Identify which cell holds the provided text, then report its (x, y) central coordinate. 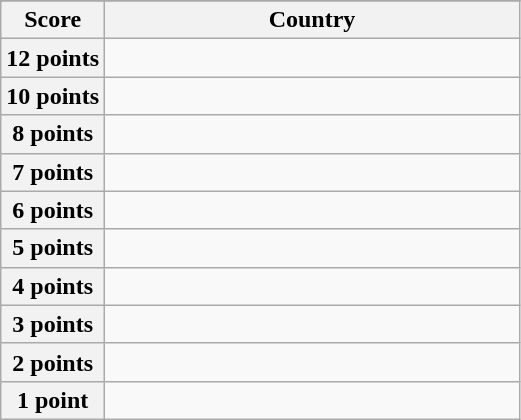
5 points (53, 248)
Country (312, 20)
6 points (53, 210)
7 points (53, 172)
12 points (53, 58)
3 points (53, 324)
1 point (53, 400)
Score (53, 20)
2 points (53, 362)
4 points (53, 286)
8 points (53, 134)
10 points (53, 96)
